Extract the (x, y) coordinate from the center of the cell holding the provided text.  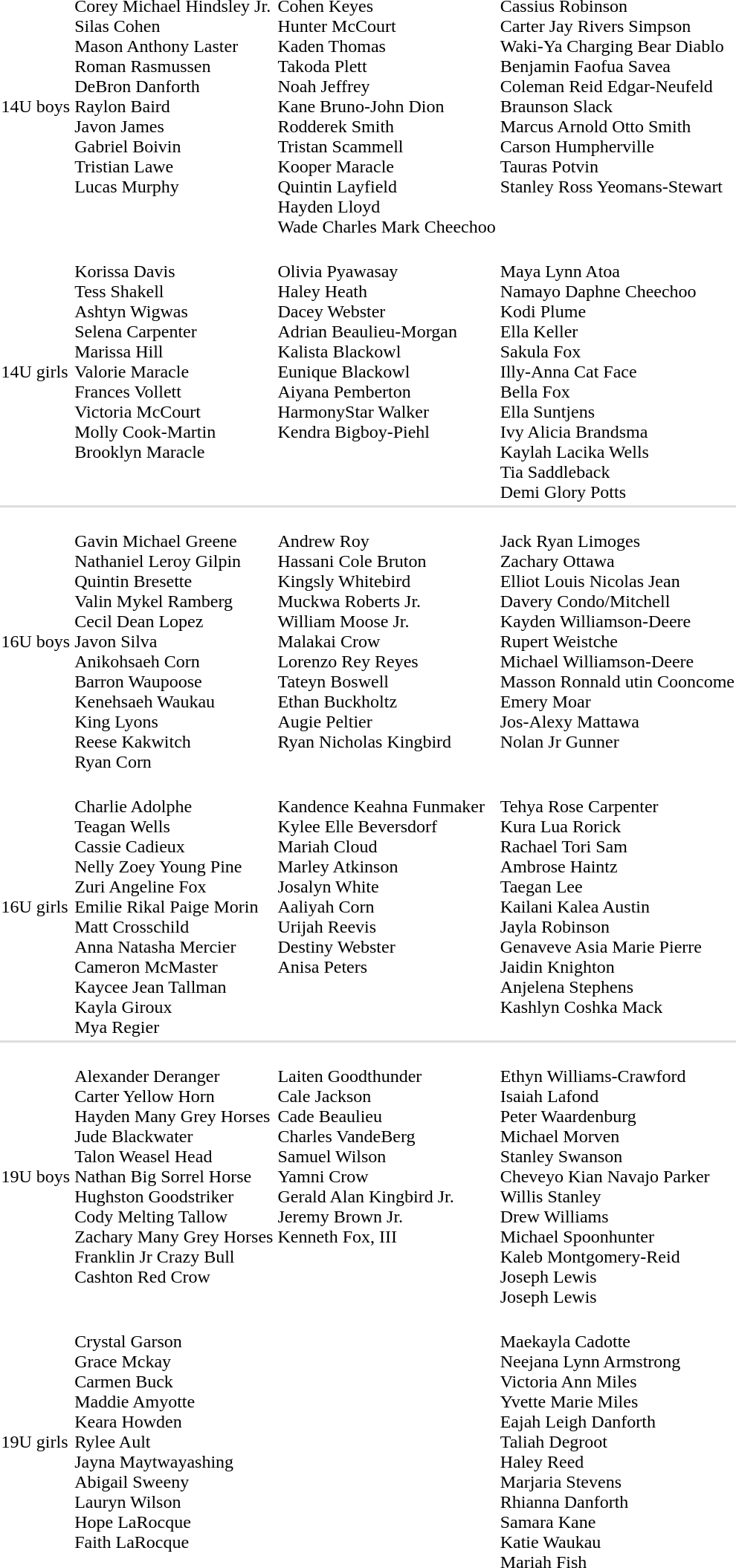
Olivia PyawasayHaley HeathDacey WebsterAdrian Beaulieu-MorganKalista BlackowlEunique BlackowlAiyana PembertonHarmonyStar WalkerKendra Bigboy-Piehl (387, 372)
16U boys (36, 641)
Kandence Keahna FunmakerKylee Elle BeversdorfMariah CloudMarley AtkinsonJosalyn WhiteAaliyah CornUrijah ReevisDestiny WebsterAnisa Peters (387, 907)
14U girls (36, 372)
Korissa DavisTess ShakellAshtyn WigwasSelena CarpenterMarissa HillValorie MaracleFrances VollettVictoria McCourtMolly Cook-MartinBrooklyn Maracle (174, 372)
Laiten GoodthunderCale JacksonCade BeaulieuCharles VandeBergSamuel WilsonYamni CrowGerald Alan Kingbird Jr.Jeremy Brown Jr.Kenneth Fox, III (387, 1176)
19U boys (36, 1176)
16U girls (36, 907)
